Return [X, Y] of the center of cell containing provided text 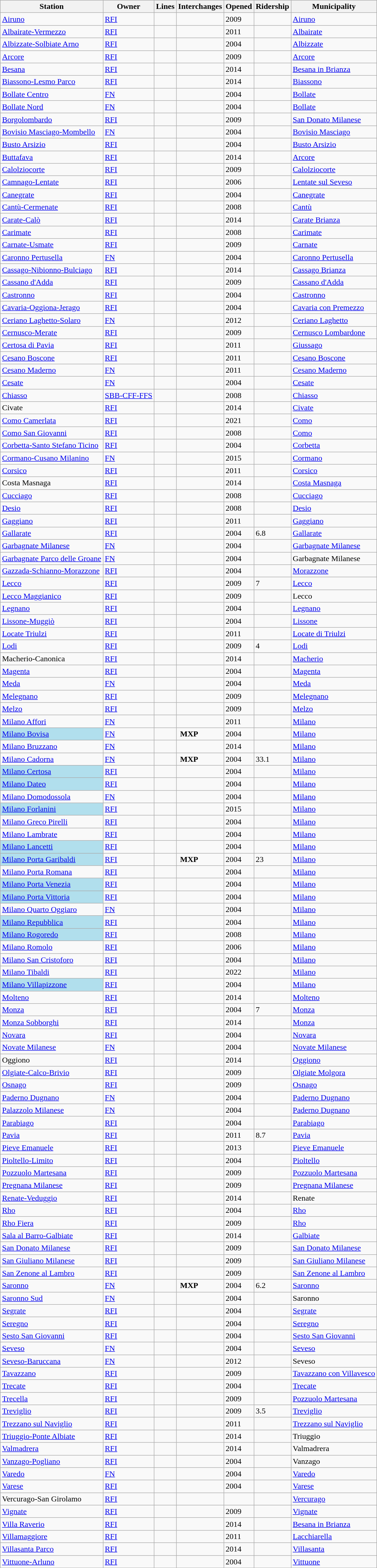
Milano Forlanini [52, 809]
Ceriano Laghetto [334, 320]
Como San Giovanni [52, 433]
Pioltello-Limito [52, 1160]
2021 [239, 420]
Cavaria-Oggiona-Jerago [52, 307]
Carate-Calò [52, 220]
Pioltello [334, 1160]
Villasanta [334, 1549]
Villa Raverio [52, 1524]
Milano Lambrate [52, 834]
Ridership [272, 7]
Locate Triulzi [52, 634]
6.2 [272, 1286]
Milano Villapizzone [52, 985]
Vanzago-Pogliano [52, 1461]
Milano Greco Pirelli [52, 822]
Bovisio Masciago-Mombello [52, 132]
Buttafava [52, 157]
Biassono [334, 82]
Villamaggiore [52, 1536]
Milano Lancetti [52, 847]
Albairate-Vermezzo [52, 32]
Bovisio Masciago [334, 132]
2013 [239, 1148]
Vercurago [334, 1499]
Tavazzano con Villavesco [334, 1374]
Interchanges [200, 7]
Tavazzano [52, 1374]
Cantù-Cermenate [52, 207]
Renate-Veduggio [52, 1198]
Milano Dateo [52, 784]
Cormano [334, 458]
Macherio-Canonica [52, 659]
Albizzate-Solbiate Arno [52, 44]
4 [272, 646]
Cassago-Nibionno-Bulciago [52, 270]
Vittuone-Arluno [52, 1561]
Milano Repubblica [52, 922]
Lacchiarella [334, 1536]
Milano Porta Romana [52, 872]
Carate Brianza [334, 220]
Borgolombardo [52, 119]
Milano San Cristoforo [52, 960]
Lissone [334, 621]
Cernusco Lombardone [334, 332]
Carnate [334, 245]
Trecella [52, 1399]
6.8 [272, 533]
Rho Fiera [52, 1223]
Corbetta [334, 445]
Milano Porta Venezia [52, 884]
Cernusco-Merate [52, 332]
2022 [239, 972]
8.7 [272, 1135]
Saronno Sud [52, 1298]
Bollate Centro [52, 94]
Milano Bruzzano [52, 746]
Owner [129, 7]
Gazzada-Schianno-Morazzone [52, 571]
Albairate [334, 32]
Milano Domodossola [52, 797]
Milano Affori [52, 721]
Garbagnate Parco delle Groane [52, 558]
Milano Tibaldi [52, 972]
Milano Cadorna [52, 759]
Sala al Barro-Galbiate [52, 1236]
Triuggio [334, 1436]
Locate di Triulzi [334, 634]
Camnago-Lentate [52, 182]
Vanzago [334, 1461]
3.5 [272, 1411]
Opened [239, 7]
Cassago Brianza [334, 270]
Villasanta Parco [52, 1549]
Lentate sul Seveso [334, 182]
Morazzone [334, 571]
Vercurago-San Girolamo [52, 1499]
Bollate Nord [52, 107]
Cantù [334, 207]
Besana [52, 69]
Cavaria con Premezzo [334, 307]
Municipality [334, 7]
Milano Porta Garibaldi [52, 859]
Ceriano Laghetto-Solaro [52, 320]
Renate [334, 1198]
Vittuone [334, 1561]
Milano Romolo [52, 947]
Station [52, 7]
Corbetta-Santo Stefano Ticino [52, 445]
Milano Quarto Oggiaro [52, 909]
33.1 [272, 759]
Milano Bovisa [52, 734]
Olgiate Molgora [334, 1072]
Triuggio-Ponte Albiate [52, 1436]
Giussago [334, 345]
Albizzate [334, 44]
Milano Certosa [52, 772]
Seveso-Baruccana [52, 1361]
Lines [165, 7]
Macherio [334, 659]
Lissone-Muggiò [52, 621]
23 [272, 859]
Como Camerlata [52, 420]
Palazzolo Milanese [52, 1110]
Olgiate-Calco-Brivio [52, 1072]
Carnate-Usmate [52, 245]
Certosa di Pavia [52, 345]
Biassono-Lesmo Parco [52, 82]
SBB-CFF-FFS [129, 395]
Milano Rogoredo [52, 934]
Lecco Maggianico [52, 596]
Milano Porta Vittoria [52, 897]
Galbiate [334, 1236]
Cormano-Cusano Milanino [52, 458]
Monza Sobborghi [52, 1022]
